Detect which cell encompasses the target text, then output its (x, y) center coordinate. 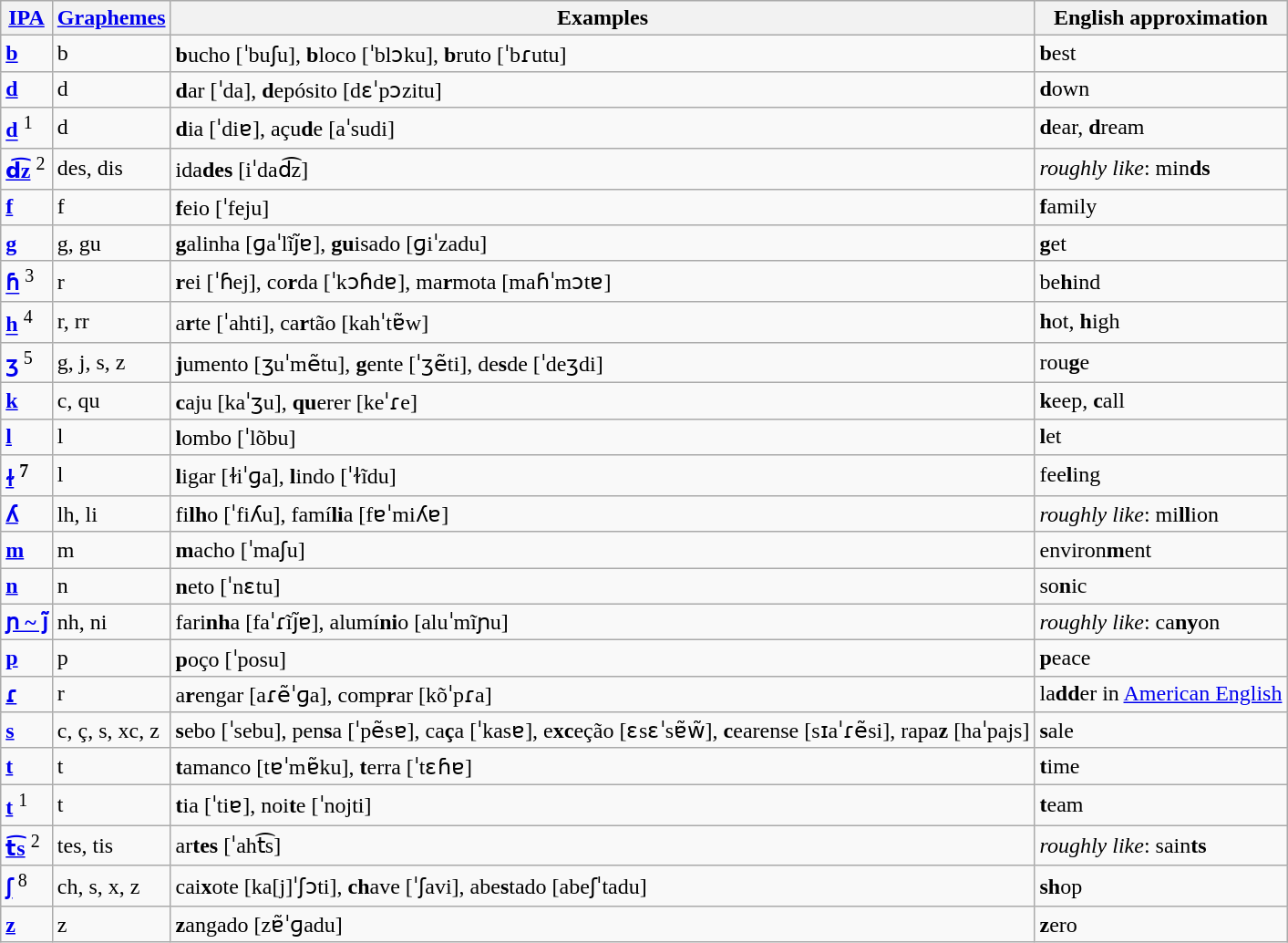
feeling (1161, 476)
ɦ 3 (27, 281)
ʒ 5 (27, 363)
zero (1161, 925)
r, rr (111, 323)
d͡z 2 (27, 168)
family (1161, 207)
down (1161, 89)
get (1161, 244)
environment (1161, 550)
jumento [ʒuˈmẽtu], gente [ˈʒẽti], desde [ˈdeʒdi] (603, 363)
rouge (1161, 363)
zangado [zɐ̃ˈɡadu] (603, 925)
g (27, 244)
d 1 (27, 128)
tia [ˈtiɐ], noite [ˈnojti] (603, 804)
h 4 (27, 323)
t͡s 2 (27, 846)
c, qu (111, 401)
filho [ˈfiʎu], família [fɐˈmiʎɐ] (603, 514)
roughly like: saints (1161, 846)
t 1 (27, 804)
caju [kaˈʒu], querer [keˈɾe] (603, 401)
g, gu (111, 244)
ɾ (27, 694)
ch, s, x, z (111, 886)
des, dis (111, 168)
neto [ˈnɛtu] (603, 586)
Graphemes (111, 18)
caixote [ka[j]ˈʃɔti], chave [ˈʃavi], abestado [abeʃˈtadu] (603, 886)
dia [ˈdiɐ], açude [aˈsudi] (603, 128)
galinha [ɡaˈlĩȷ̃ɐ], guisado [ɡiˈzadu] (603, 244)
ʎ (27, 514)
ladder in American English (1161, 694)
k (27, 401)
idades [iˈdad͡z] (603, 168)
ʃ 8 (27, 886)
English approximation (1161, 18)
farinha [faˈɾĩȷ̃ɐ], alumínio [aluˈmĩɲu] (603, 622)
artes [ˈaht͡s] (603, 846)
dear, dream (1161, 128)
peace (1161, 658)
shop (1161, 886)
team (1161, 804)
sebo [ˈsebu], pensa [ˈpẽsɐ], caça [ˈkasɐ], exceção [ɛsɛˈsɐ̃w̃], cearense [sɪaˈɾẽsi], rapaz [haˈpajs] (603, 731)
lh, li (111, 514)
arengar [aɾẽˈɡa], comprar [kõˈpɾa] (603, 694)
rei [ˈɦej], corda [ˈkɔɦdɐ], marmota [maɦˈmɔtɐ] (603, 281)
let (1161, 437)
roughly like: canyon (1161, 622)
c, ç, s, xc, z (111, 731)
keep, call (1161, 401)
best (1161, 54)
tes, tis (111, 846)
arte [ˈahti], cartão [kahˈtɐ̃w] (603, 323)
roughly like: million (1161, 514)
dar [ˈda], depósito [dɛˈpɔzitu] (603, 89)
lombo [ˈlõbu] (603, 437)
poço [ˈposu] (603, 658)
hot, high (1161, 323)
ɲ ~ ȷ̃ (27, 622)
g, j, s, z (111, 363)
roughly like: minds (1161, 168)
ɫ 7 (27, 476)
Examples (603, 18)
feio [ˈfeju] (603, 207)
macho [ˈmaʃu] (603, 550)
nh, ni (111, 622)
sale (1161, 731)
behind (1161, 281)
ligar [ɫiˈɡa], lindo [ˈɫĩdu] (603, 476)
s (27, 731)
sonic (1161, 586)
time (1161, 766)
IPA (27, 18)
tamanco [tɐˈmɐ̃ku], terra [ˈtɛɦɐ] (603, 766)
bucho [ˈbuʃu], bloco [ˈblɔku], bruto [ˈbɾutu] (603, 54)
